Capture the cell that displays the provided text and extract its (x, y) central coordinate. 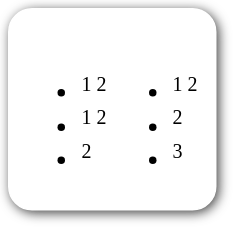
1 21 22 (64, 109)
1 223 (155, 109)
